Provide the [x, y] coordinate of the cell's center where the given text is located.  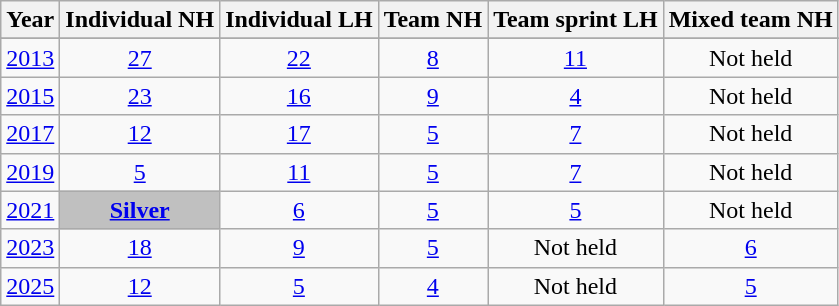
2019 [30, 172]
2017 [30, 134]
8 [433, 58]
Individual NH [140, 20]
Team sprint LH [576, 20]
2021 [30, 210]
17 [299, 134]
2023 [30, 248]
2013 [30, 58]
27 [140, 58]
22 [299, 58]
Year [30, 20]
Silver [140, 210]
Team NH [433, 20]
16 [299, 96]
23 [140, 96]
Individual LH [299, 20]
18 [140, 248]
Mixed team NH [750, 20]
2025 [30, 286]
2015 [30, 96]
